Capture the cell that displays the provided text and extract its [X, Y] central coordinate. 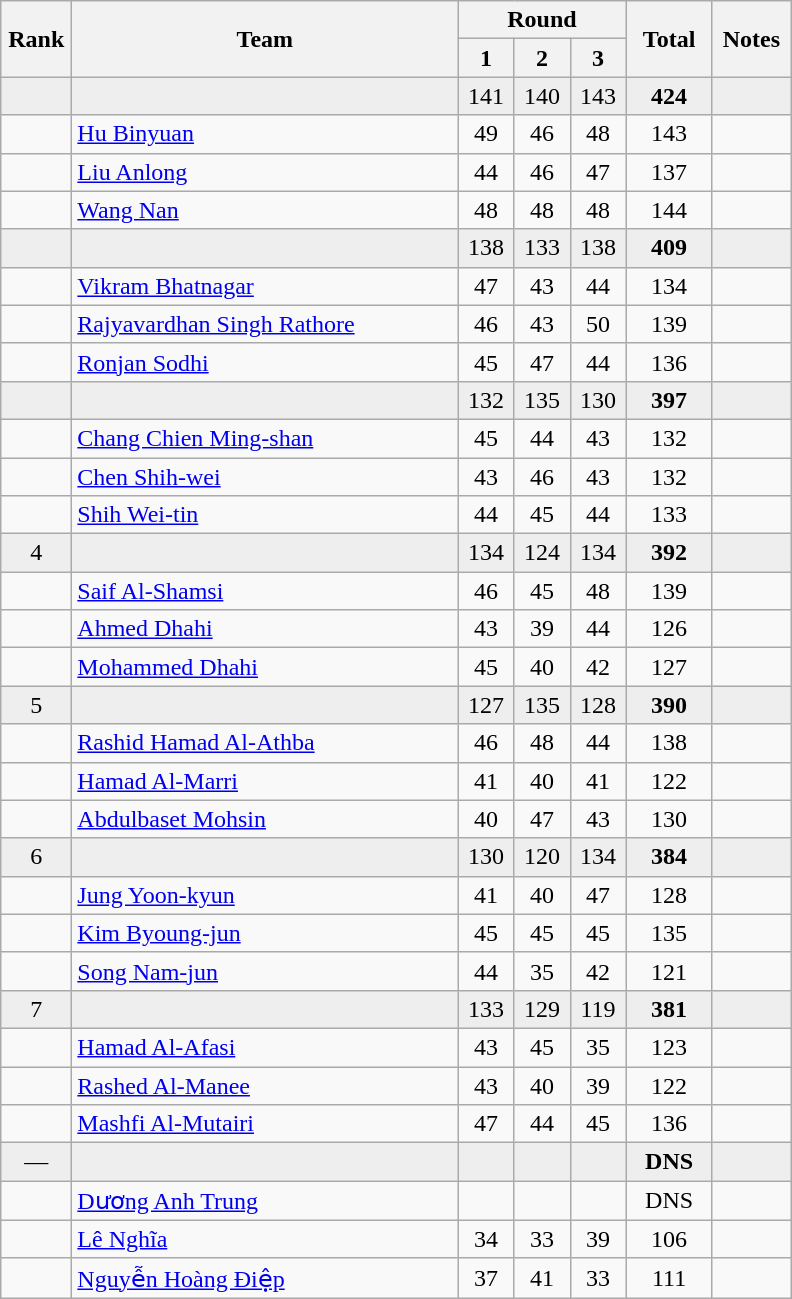
424 [669, 96]
Rashed Al-Manee [265, 1085]
Chen Shih-wei [265, 477]
Shih Wei-tin [265, 515]
Hu Binyuan [265, 134]
384 [669, 857]
140 [542, 96]
137 [669, 172]
Song Nam-jun [265, 971]
Ahmed Dhahi [265, 629]
Rajyavardhan Singh Rathore [265, 324]
— [36, 1162]
409 [669, 248]
6 [36, 857]
Lê Nghĩa [265, 1239]
Chang Chien Ming-shan [265, 438]
120 [542, 857]
2 [542, 58]
129 [542, 1009]
Wang Nan [265, 210]
Abdulbaset Mohsin [265, 819]
Rashid Hamad Al-Athba [265, 743]
37 [486, 1278]
Notes [752, 39]
3 [598, 58]
119 [598, 1009]
50 [598, 324]
Jung Yoon-kyun [265, 895]
Mohammed Dhahi [265, 667]
144 [669, 210]
7 [36, 1009]
4 [36, 553]
Mashfi Al-Mutairi [265, 1124]
Vikram Bhatnagar [265, 286]
123 [669, 1047]
397 [669, 400]
141 [486, 96]
Hamad Al-Afasi [265, 1047]
111 [669, 1278]
34 [486, 1239]
Saif Al-Shamsi [265, 591]
Hamad Al-Marri [265, 781]
381 [669, 1009]
49 [486, 134]
121 [669, 971]
124 [542, 553]
Team [265, 39]
1 [486, 58]
106 [669, 1239]
Nguyễn Hoàng Điệp [265, 1278]
5 [36, 705]
Rank [36, 39]
392 [669, 553]
Kim Byoung-jun [265, 933]
Dương Anh Trung [265, 1201]
Ronjan Sodhi [265, 362]
Total [669, 39]
126 [669, 629]
390 [669, 705]
Round [542, 20]
Liu Anlong [265, 172]
